Pinpoint the cell where the given text exists, returning its [x, y] midpoint coordinate. 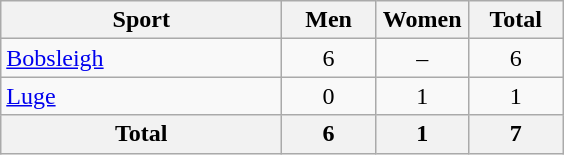
Luge [142, 96]
Sport [142, 20]
7 [516, 134]
– [422, 58]
0 [329, 96]
Men [329, 20]
Bobsleigh [142, 58]
Women [422, 20]
